Extract the (x, y) coordinate from the center of the cell holding the provided text.  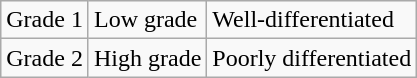
Low grade (147, 20)
Grade 1 (45, 20)
Grade 2 (45, 58)
Poorly differentiated (312, 58)
Well-differentiated (312, 20)
High grade (147, 58)
